Return (X, Y) of the center of cell containing provided text 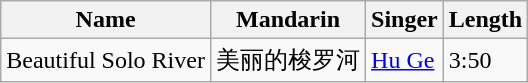
Mandarin (288, 20)
Name (106, 20)
Singer (405, 20)
美丽的梭罗河 (288, 60)
3:50 (485, 60)
Length (485, 20)
Beautiful Solo River (106, 60)
Hu Ge (405, 60)
